Pinpoint the cell where the given text exists, returning its [X, Y] midpoint coordinate. 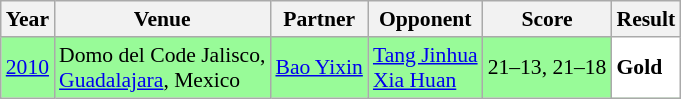
Opponent [426, 19]
Gold [646, 68]
Score [548, 19]
Bao Yixin [318, 68]
Venue [162, 19]
Result [646, 19]
Domo del Code Jalisco,Guadalajara, Mexico [162, 68]
21–13, 21–18 [548, 68]
Partner [318, 19]
2010 [28, 68]
Year [28, 19]
Tang Jinhua Xia Huan [426, 68]
